Identify which cell holds the provided text, then report its (X, Y) central coordinate. 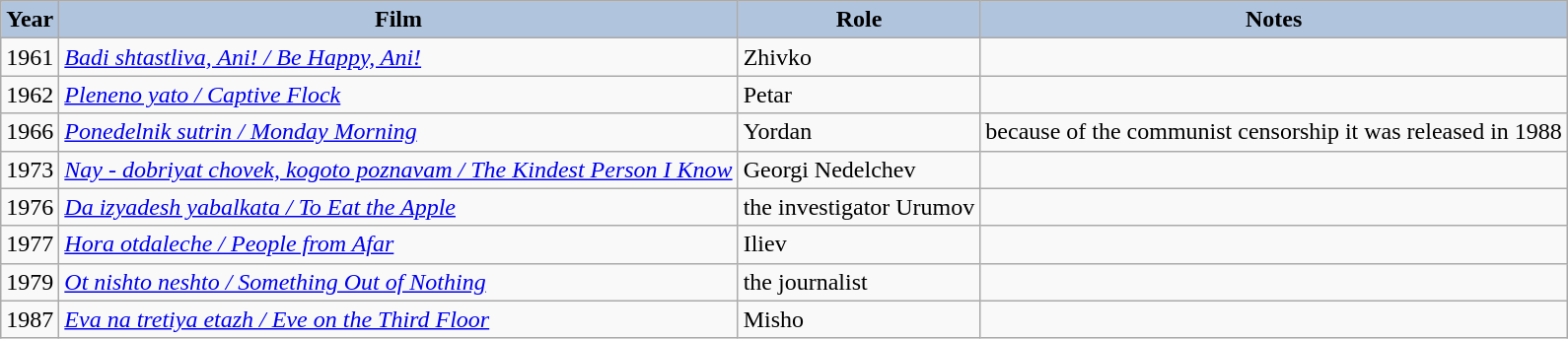
Year (30, 20)
Petar (859, 95)
Pleneno yato / Captive Flock (398, 95)
1977 (30, 244)
1966 (30, 132)
Ponedelnik sutrin / Monday Morning (398, 132)
1962 (30, 95)
Iliev (859, 244)
Notes (1274, 20)
Film (398, 20)
1976 (30, 207)
Misho (859, 319)
Zhivko (859, 57)
Da izyadesh yabalkata / To Eat the Apple (398, 207)
Nay - dobriyat chovek, kogoto poznavam / The Kindest Person I Know (398, 169)
1961 (30, 57)
Badi shtastliva, Ani! / Be Happy, Ani! (398, 57)
1987 (30, 319)
Role (859, 20)
Eva na tretiya etazh / Eve on the Third Floor (398, 319)
Hora otdaleche / People from Afar (398, 244)
1979 (30, 282)
Georgi Nedelchev (859, 169)
Yordan (859, 132)
1973 (30, 169)
Ot nishto neshto / Something Out of Nothing (398, 282)
the journalist (859, 282)
because of the communist censorship it was released in 1988 (1274, 132)
the investigator Urumov (859, 207)
